Pinpoint the cell where the given text exists, returning its (X, Y) midpoint coordinate. 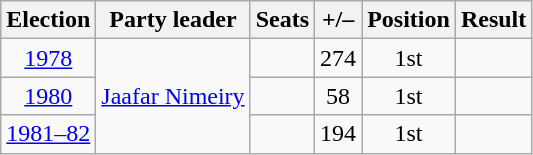
Result (493, 20)
1980 (48, 96)
Election (48, 20)
Jaafar Nimeiry (173, 96)
Position (409, 20)
Seats (282, 20)
1981–82 (48, 134)
274 (338, 58)
58 (338, 96)
Party leader (173, 20)
194 (338, 134)
+/– (338, 20)
1978 (48, 58)
